Find where the given text appears and provide that cell's center as (x, y) coordinate. 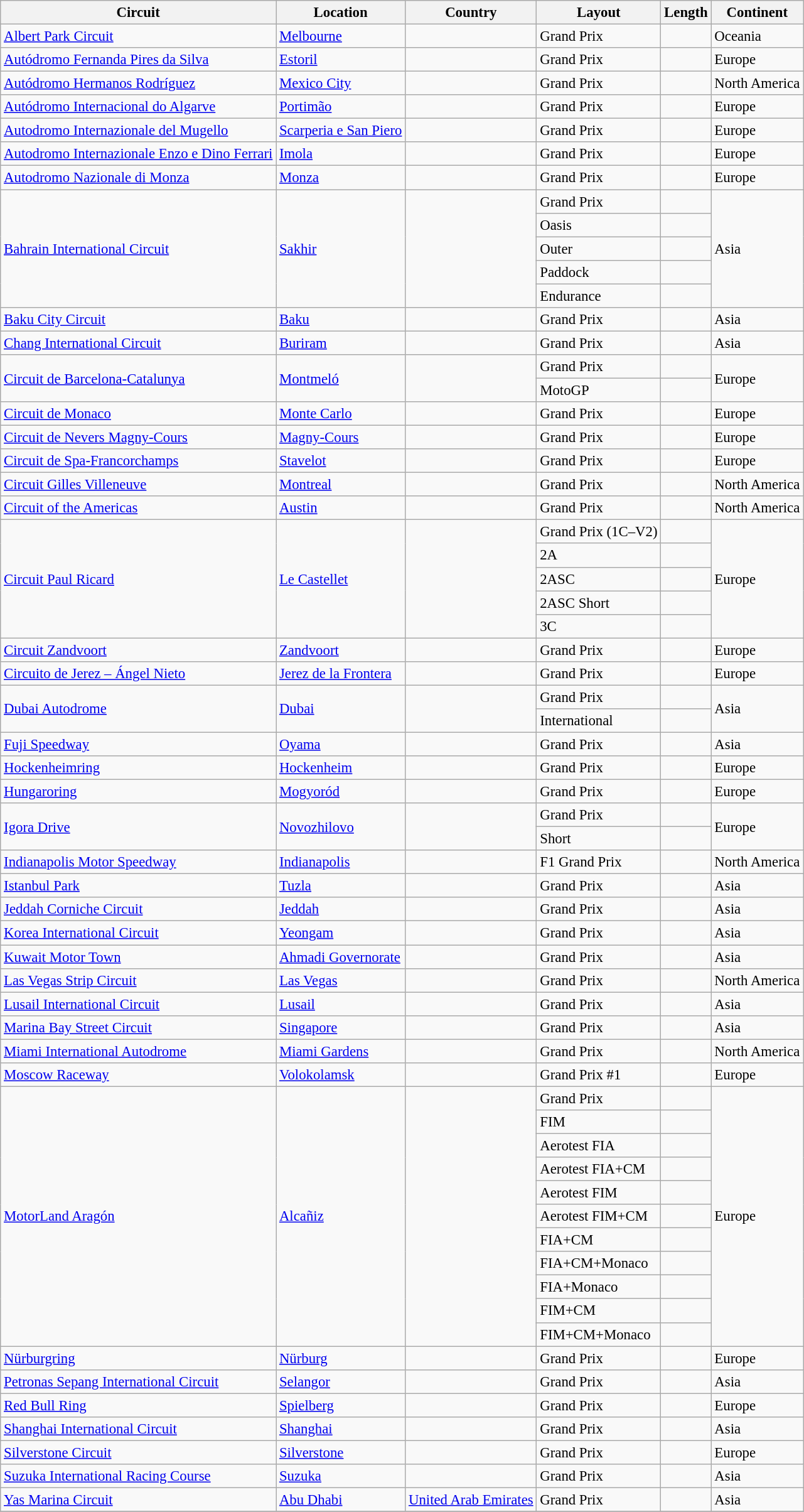
Singapore (341, 1027)
United Arab Emirates (471, 1499)
Abu Dhabi (341, 1499)
Continent (757, 13)
Dubai (341, 708)
Estoril (341, 60)
Autodromo Internazionale del Mugello (138, 131)
Outer (599, 249)
Jerez de la Frontera (341, 674)
Petronas Sepang International Circuit (138, 1381)
Yeongam (341, 933)
Marina Bay Street Circuit (138, 1027)
Jeddah Corniche Circuit (138, 910)
Montreal (341, 485)
Circuit de Spa-Francorchamps (138, 461)
Length (686, 13)
Chang International Circuit (138, 343)
Oasis (599, 225)
MotorLand Aragón (138, 1216)
Country (471, 13)
Albert Park Circuit (138, 36)
Oceania (757, 36)
Buriram (341, 343)
Mogyoród (341, 792)
Autódromo Hermanos Rodríguez (138, 84)
Silverstone Circuit (138, 1452)
3C (599, 626)
Location (341, 13)
Indianapolis (341, 862)
Moscow Raceway (138, 1075)
Shanghai (341, 1429)
Yas Marina Circuit (138, 1499)
Hungaroring (138, 792)
Kuwait Motor Town (138, 957)
Stavelot (341, 461)
Igora Drive (138, 826)
MotoGP (599, 390)
Indianapolis Motor Speedway (138, 862)
Mexico City (341, 84)
Suzuka (341, 1476)
Baku City Circuit (138, 320)
Red Bull Ring (138, 1405)
Sakhir (341, 249)
Baku (341, 320)
Layout (599, 13)
2ASC Short (599, 603)
Alcañiz (341, 1216)
Silverstone (341, 1452)
Miami International Autodrome (138, 1051)
FIM+CM (599, 1311)
Circuit de Nevers Magny-Cours (138, 438)
Volokolamsk (341, 1075)
Grand Prix (1C–V2) (599, 532)
Circuit Gilles Villeneuve (138, 485)
Las Vegas Strip Circuit (138, 980)
Hockenheim (341, 768)
FIM+CM+Monaco (599, 1334)
Suzuka International Racing Course (138, 1476)
Las Vegas (341, 980)
Aerotest FIM (599, 1193)
Imola (341, 154)
FIA+CM+Monaco (599, 1263)
Circuit (138, 13)
Tuzla (341, 886)
Autódromo Internacional do Algarve (138, 107)
Lusail (341, 1004)
Short (599, 839)
Portimão (341, 107)
Circuit de Monaco (138, 414)
Autodromo Internazionale Enzo e Dino Ferrari (138, 154)
Autodromo Nazionale di Monza (138, 178)
Circuit Paul Ricard (138, 579)
Novozhilovo (341, 826)
Jeddah (341, 910)
Autódromo Fernanda Pires da Silva (138, 60)
Zandvoort (341, 650)
Paddock (599, 272)
Korea International Circuit (138, 933)
Le Castellet (341, 579)
Shanghai International Circuit (138, 1429)
Circuit de Barcelona-Catalunya (138, 378)
Nürburgring (138, 1358)
Circuit of the Americas (138, 508)
Miami Gardens (341, 1051)
Circuit Zandvoort (138, 650)
Nürburg (341, 1358)
Bahrain International Circuit (138, 249)
Monte Carlo (341, 414)
F1 Grand Prix (599, 862)
FIM (599, 1122)
Hockenheimring (138, 768)
International (599, 721)
FIA+CM (599, 1240)
Spielberg (341, 1405)
Magny-Cours (341, 438)
Aerotest FIA+CM (599, 1169)
Montmeló (341, 378)
2A (599, 556)
Scarperia e San Piero (341, 131)
Endurance (599, 296)
Austin (341, 508)
Monza (341, 178)
Selangor (341, 1381)
Aerotest FIM+CM (599, 1216)
Istanbul Park (138, 886)
Lusail International Circuit (138, 1004)
Circuito de Jerez – Ángel Nieto (138, 674)
Oyama (341, 744)
FIA+Monaco (599, 1287)
Ahmadi Governorate (341, 957)
Dubai Autodrome (138, 708)
2ASC (599, 579)
Aerotest FIA (599, 1145)
Grand Prix #1 (599, 1075)
Fuji Speedway (138, 744)
Melbourne (341, 36)
